Scan for the cell matching the given text and deliver its [X, Y] coordinate at center. 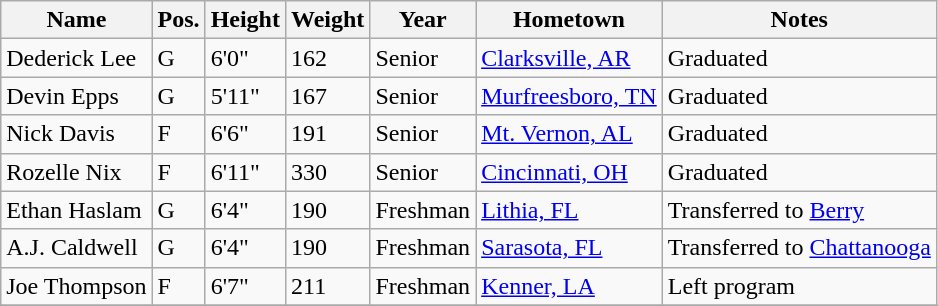
Year [423, 20]
Height [245, 20]
Devin Epps [76, 96]
Nick Davis [76, 134]
Sarasota, FL [570, 248]
Lithia, FL [570, 210]
Left program [799, 286]
Notes [799, 20]
Ethan Haslam [76, 210]
A.J. Caldwell [76, 248]
191 [327, 134]
Kenner, LA [570, 286]
330 [327, 172]
5'11" [245, 96]
Transferred to Chattanooga [799, 248]
6'6" [245, 134]
211 [327, 286]
6'0" [245, 58]
162 [327, 58]
Dederick Lee [76, 58]
Cincinnati, OH [570, 172]
6'11" [245, 172]
Murfreesboro, TN [570, 96]
Clarksville, AR [570, 58]
6'7" [245, 286]
Mt. Vernon, AL [570, 134]
Name [76, 20]
Joe Thompson [76, 286]
Hometown [570, 20]
Transferred to Berry [799, 210]
Weight [327, 20]
Rozelle Nix [76, 172]
Pos. [178, 20]
167 [327, 96]
